Detect which cell encompasses the target text, then output its [x, y] center coordinate. 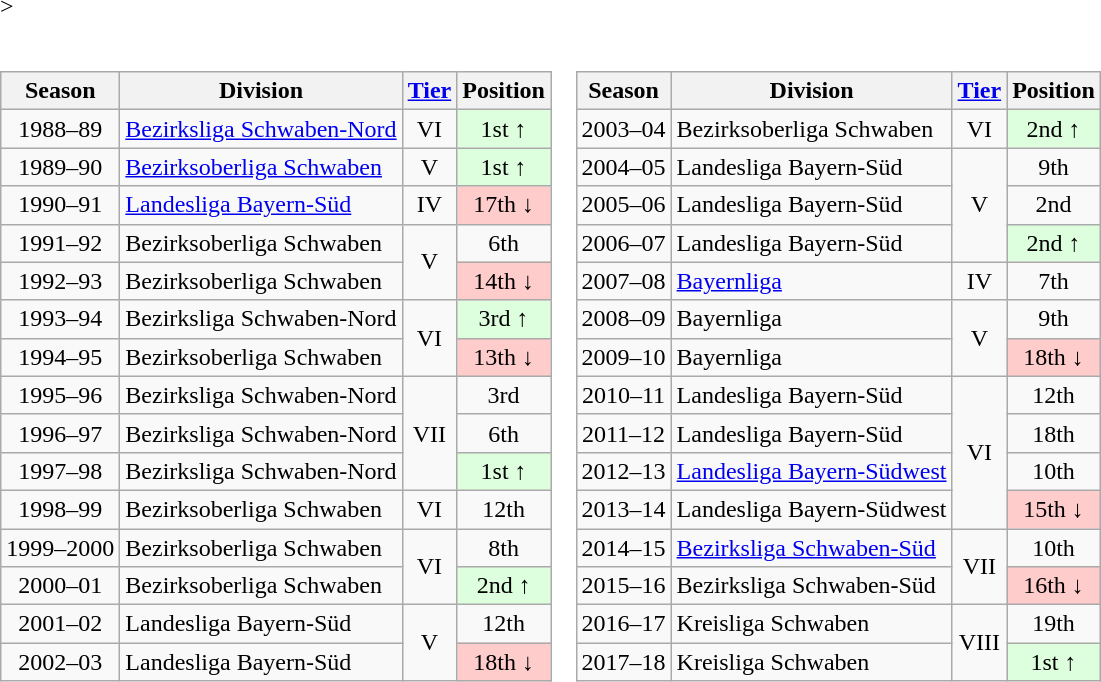
1999–2000 [60, 547]
16th ↓ [1054, 586]
2015–16 [624, 586]
1989–90 [60, 167]
1990–91 [60, 205]
2009–10 [624, 357]
15th ↓ [1054, 509]
2002–03 [60, 662]
2000–01 [60, 586]
2008–09 [624, 319]
1994–95 [60, 357]
1988–89 [60, 129]
2011–12 [624, 433]
2007–08 [624, 281]
VIII [980, 643]
19th [1054, 624]
2004–05 [624, 167]
2017–18 [624, 662]
1992–93 [60, 281]
2016–17 [624, 624]
1995–96 [60, 395]
1996–97 [60, 433]
2014–15 [624, 547]
2001–02 [60, 624]
2003–04 [624, 129]
8th [504, 547]
3rd ↑ [504, 319]
1993–94 [60, 319]
2010–11 [624, 395]
2013–14 [624, 509]
3rd [504, 395]
17th ↓ [504, 205]
2006–07 [624, 243]
18th [1054, 433]
13th ↓ [504, 357]
1998–99 [60, 509]
14th ↓ [504, 281]
2012–13 [624, 471]
2005–06 [624, 205]
1997–98 [60, 471]
2nd [1054, 205]
1991–92 [60, 243]
7th [1054, 281]
